Return the (x, y) coordinate for the center point of the cell that contains the specified text.  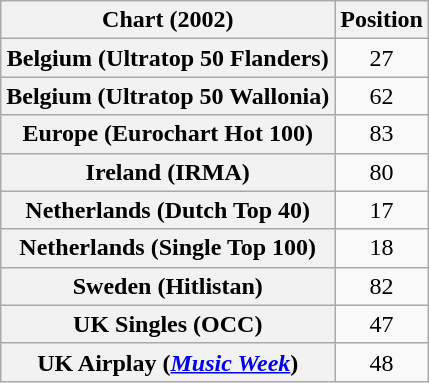
Belgium (Ultratop 50 Wallonia) (168, 96)
UK Airplay (Music Week) (168, 362)
Netherlands (Single Top 100) (168, 248)
Chart (2002) (168, 20)
62 (382, 96)
82 (382, 286)
17 (382, 210)
UK Singles (OCC) (168, 324)
Position (382, 20)
Netherlands (Dutch Top 40) (168, 210)
47 (382, 324)
27 (382, 58)
Europe (Eurochart Hot 100) (168, 134)
18 (382, 248)
Ireland (IRMA) (168, 172)
48 (382, 362)
Belgium (Ultratop 50 Flanders) (168, 58)
80 (382, 172)
Sweden (Hitlistan) (168, 286)
83 (382, 134)
